From the cell containing the given text, extract its center point as [x, y] coordinate. 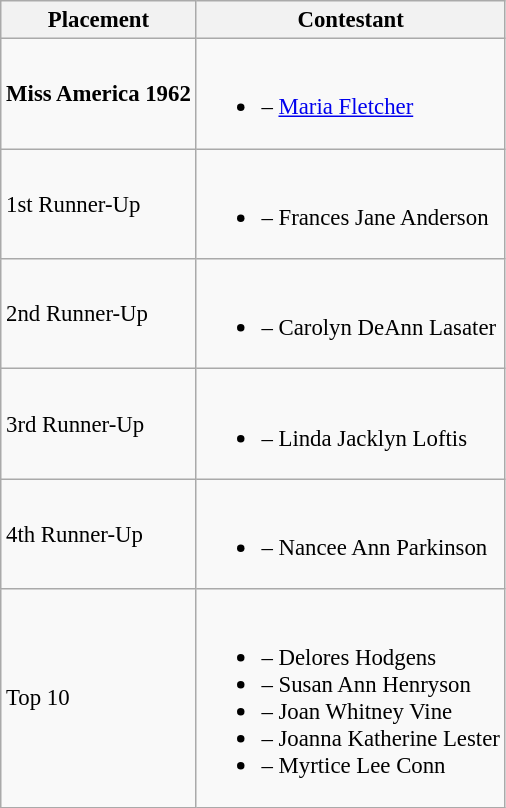
– Linda Jacklyn Loftis [350, 424]
2nd Runner-Up [98, 314]
Miss America 1962 [98, 94]
1st Runner-Up [98, 204]
– Carolyn DeAnn Lasater [350, 314]
Top 10 [98, 698]
– Delores Hodgens – Susan Ann Henryson – Joan Whitney Vine – Joanna Katherine Lester – Myrtice Lee Conn [350, 698]
Placement [98, 20]
4th Runner-Up [98, 534]
– Frances Jane Anderson [350, 204]
– Nancee Ann Parkinson [350, 534]
3rd Runner-Up [98, 424]
– Maria Fletcher [350, 94]
Contestant [350, 20]
